Identify which cell holds the provided text, then report its (X, Y) central coordinate. 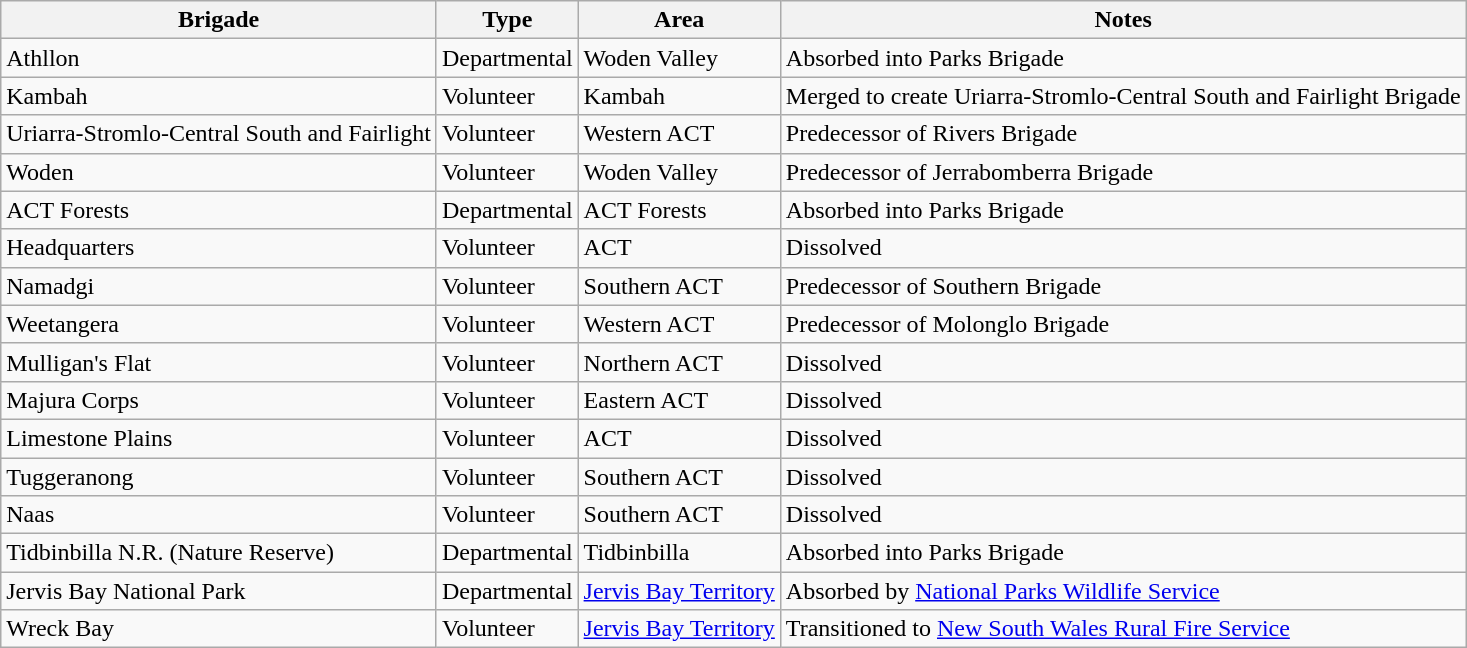
Mulligan's Flat (219, 362)
Transitioned to New South Wales Rural Fire Service (1123, 629)
Jervis Bay National Park (219, 591)
Athllon (219, 58)
Woden (219, 172)
Wreck Bay (219, 629)
Eastern ACT (679, 400)
Notes (1123, 20)
Majura Corps (219, 400)
Predecessor of Molonglo Brigade (1123, 324)
Tidbinbilla (679, 553)
Merged to create Uriarra-Stromlo-Central South and Fairlight Brigade (1123, 96)
Absorbed by National Parks Wildlife Service (1123, 591)
Namadgi (219, 286)
Predecessor of Jerrabomberra Brigade (1123, 172)
Area (679, 20)
Naas (219, 515)
Weetangera (219, 324)
Predecessor of Southern Brigade (1123, 286)
Northern ACT (679, 362)
Tuggeranong (219, 477)
Brigade (219, 20)
Limestone Plains (219, 438)
Predecessor of Rivers Brigade (1123, 134)
Tidbinbilla N.R. (Nature Reserve) (219, 553)
Headquarters (219, 248)
Uriarra-Stromlo-Central South and Fairlight (219, 134)
Type (507, 20)
